Output the (X, Y) coordinate of the center of the cell containing the given text.  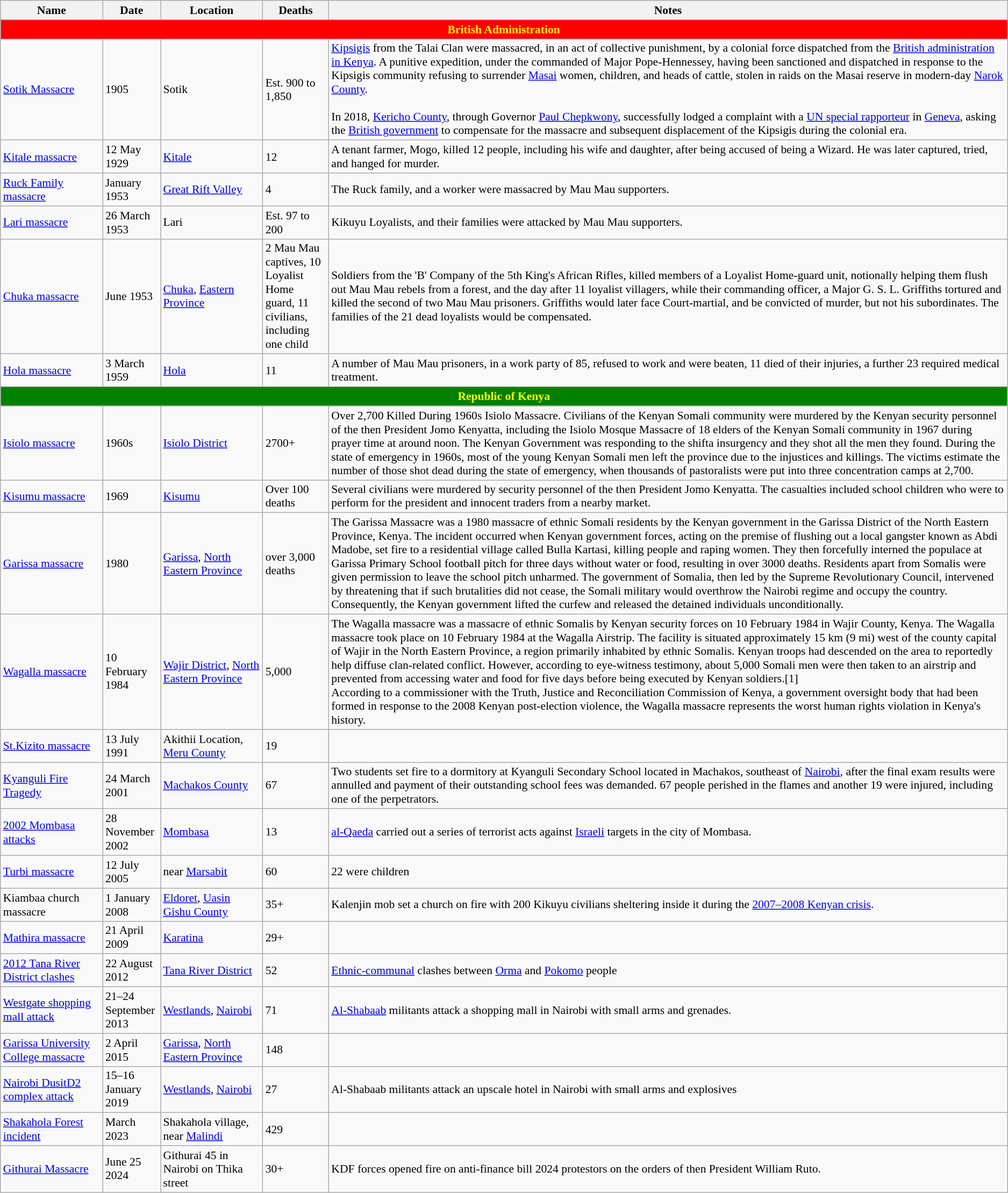
Kitale (211, 157)
June 1953 (132, 296)
Wajir District, North Eastern Province (211, 672)
2700+ (296, 443)
3 March 1959 (132, 371)
1 January 2008 (132, 904)
1969 (132, 497)
15–16 January 2019 (132, 1089)
Sotik Massacre (52, 89)
June 25 2024 (132, 1169)
30+ (296, 1169)
5,000 (296, 672)
Date (132, 10)
12 July 2005 (132, 872)
Eldoret, Uasin Gishu County (211, 904)
Wagalla massacre (52, 672)
12 (296, 157)
Turbi massacre (52, 872)
Over 100 deaths (296, 497)
Westgate shopping mall attack (52, 1011)
Sotik (211, 89)
19 (296, 746)
12 May 1929 (132, 157)
St.Kizito massacre (52, 746)
Shakahola village, near Malindi (211, 1129)
Kyanguli Fire Tragedy (52, 786)
13 (296, 832)
2 April 2015 (132, 1049)
71 (296, 1011)
Al-Shabaab militants attack a shopping mall in Nairobi with small arms and grenades. (668, 1011)
148 (296, 1049)
2012 Tana River District clashes (52, 971)
Notes (668, 10)
21–24 September 2013 (132, 1011)
13 July 1991 (132, 746)
Location (211, 10)
March 2023 (132, 1129)
27 (296, 1089)
1960s (132, 443)
1980 (132, 563)
The Ruck family, and a worker were massacred by Mau Mau supporters. (668, 189)
Kalenjin mob set a church on fire with 200 Kikuyu civilians sheltering inside it during the 2007–2008 Kenyan crisis. (668, 904)
Machakos County (211, 786)
35+ (296, 904)
52 (296, 971)
10 February 1984 (132, 672)
Republic of Kenya (504, 397)
24 March 2001 (132, 786)
Kiambaa church massacre (52, 904)
Nairobi DusitD2 complex attack (52, 1089)
KDF forces opened fire on anti-finance bill 2024 protestors on the orders of then President William Ruto. (668, 1169)
Great Rift Valley (211, 189)
Al-Shabaab militants attack an upscale hotel in Nairobi with small arms and explosives (668, 1089)
Githurai Massacre (52, 1169)
al-Qaeda carried out a series of terrorist acts against Israeli targets in the city of Mombasa. (668, 832)
Isiolo District (211, 443)
Akithii Location, Meru County (211, 746)
over 3,000 deaths (296, 563)
2 Mau Mau captives, 10 Loyalist Home guard, 11 civilians, including one child (296, 296)
Tana River District (211, 971)
Name (52, 10)
29+ (296, 938)
Chuka, Eastern Province (211, 296)
26 March 1953 (132, 223)
Kitale massacre (52, 157)
1905 (132, 89)
Karatina (211, 938)
January 1953 (132, 189)
21 April 2009 (132, 938)
Hola massacre (52, 371)
Shakahola Forest incident (52, 1129)
Deaths (296, 10)
Lari (211, 223)
Lari massacre (52, 223)
British Administration (504, 30)
60 (296, 872)
Garissa University College massacre (52, 1049)
22 August 2012 (132, 971)
Mathira massacre (52, 938)
Hola (211, 371)
28 November 2002 (132, 832)
Ethnic-communal clashes between Orma and Pokomo people (668, 971)
Est. 900 to 1,850 (296, 89)
Ruck Family massacre (52, 189)
4 (296, 189)
429 (296, 1129)
near Marsabit (211, 872)
Githurai 45 in Nairobi on Thika street (211, 1169)
Kisumu (211, 497)
Kisumu massacre (52, 497)
Chuka massacre (52, 296)
Est. 97 to 200 (296, 223)
Isiolo massacre (52, 443)
22 were children (668, 872)
Mombasa (211, 832)
2002 Mombasa attacks (52, 832)
Garissa massacre (52, 563)
67 (296, 786)
Kikuyu Loyalists, and their families were attacked by Mau Mau supporters. (668, 223)
11 (296, 371)
